Provide the (X, Y) coordinate of the cell's center where the given text is located.  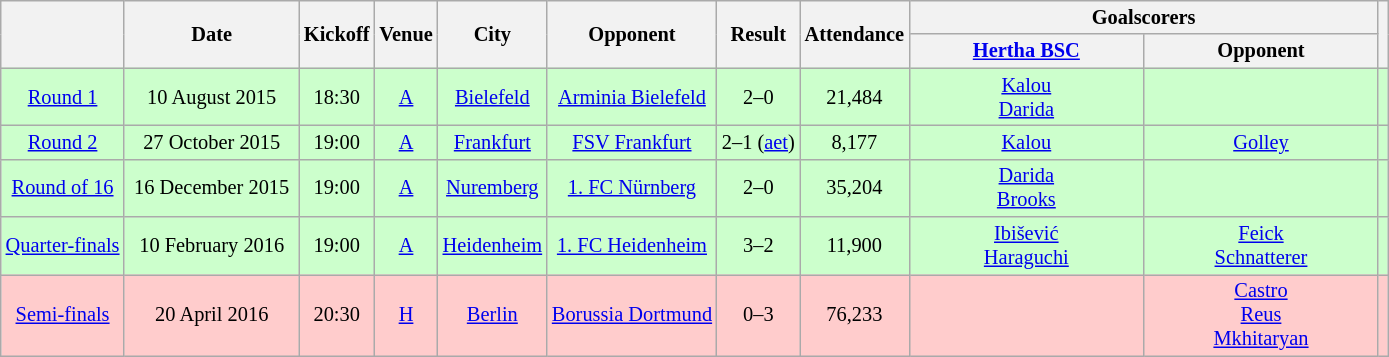
10 August 2015 (212, 97)
FSV Frankfurt (632, 142)
3–2 (758, 246)
76,233 (854, 315)
Borussia Dortmund (632, 315)
City (492, 34)
10 February 2016 (212, 246)
Darida Brooks (1026, 188)
Heidenheim (492, 246)
Kalou (1026, 142)
1. FC Nürnberg (632, 188)
18:30 (336, 97)
Round 2 (63, 142)
Frankfurt (492, 142)
11,900 (854, 246)
35,204 (854, 188)
Nuremberg (492, 188)
Ibišević Haraguchi (1026, 246)
1. FC Heidenheim (632, 246)
Goalscorers (1144, 17)
21,484 (854, 97)
H (406, 315)
Date (212, 34)
0–3 (758, 315)
Arminia Bielefeld (632, 97)
Feick Schnatterer (1262, 246)
20 April 2016 (212, 315)
Quarter-finals (63, 246)
Bielefeld (492, 97)
Golley (1262, 142)
27 October 2015 (212, 142)
Attendance (854, 34)
Venue (406, 34)
Kalou Darida (1026, 97)
Round 1 (63, 97)
8,177 (854, 142)
Result (758, 34)
Hertha BSC (1026, 51)
Kickoff (336, 34)
Semi-finals (63, 315)
20:30 (336, 315)
Berlin (492, 315)
Round of 16 (63, 188)
Castro Reus Mkhitaryan (1262, 315)
16 December 2015 (212, 188)
2–1 (aet) (758, 142)
